Pinpoint the cell where the given text exists, returning its [x, y] midpoint coordinate. 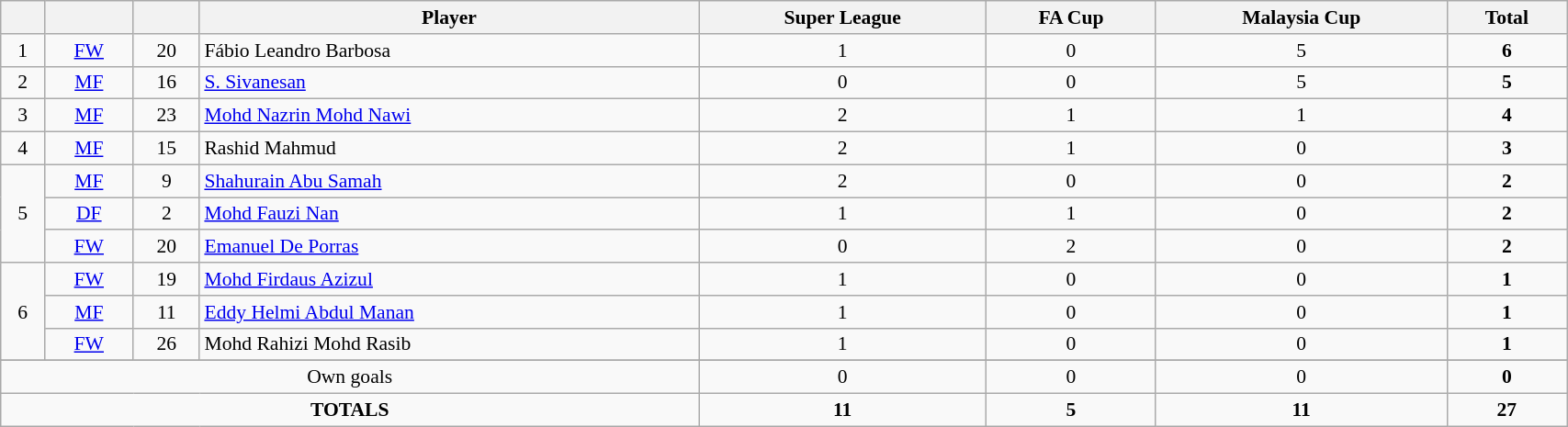
TOTALS [350, 410]
DF [88, 214]
Total [1506, 17]
Super League [843, 17]
26 [166, 344]
Mohd Firdaus Azizul [448, 279]
Player [448, 17]
Fábio Leandro Barbosa [448, 51]
Mohd Nazrin Mohd Nawi [448, 116]
FA Cup [1071, 17]
9 [166, 181]
Emanuel De Porras [448, 247]
27 [1506, 410]
15 [166, 149]
Rashid Mahmud [448, 149]
Malaysia Cup [1301, 17]
23 [166, 116]
Mohd Fauzi Nan [448, 214]
19 [166, 279]
Eddy Helmi Abdul Manan [448, 312]
Mohd Rahizi Mohd Rasib [448, 344]
16 [166, 83]
S. Sivanesan [448, 83]
Own goals [350, 377]
Shahurain Abu Samah [448, 181]
